Provide the (x, y) coordinate of the cell's center where the given text is located.  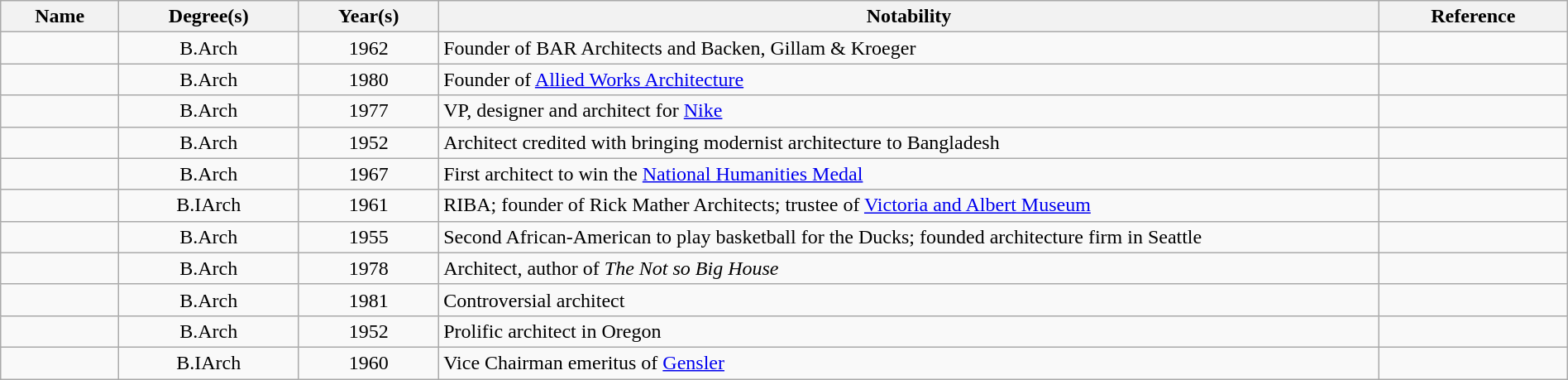
Controversial architect (910, 300)
1977 (369, 111)
Architect credited with bringing modernist architecture to Bangladesh (910, 142)
Notability (910, 17)
VP, designer and architect for Nike (910, 111)
1955 (369, 237)
Reference (1473, 17)
1980 (369, 79)
1961 (369, 205)
Second African-American to play basketball for the Ducks; founded architecture firm in Seattle (910, 237)
First architect to win the National Humanities Medal (910, 174)
Name (60, 17)
1981 (369, 300)
Architect, author of The Not so Big House (910, 268)
1978 (369, 268)
1960 (369, 363)
Founder of Allied Works Architecture (910, 79)
Vice Chairman emeritus of Gensler (910, 363)
Founder of BAR Architects and Backen, Gillam & Kroeger (910, 48)
Prolific architect in Oregon (910, 331)
RIBA; founder of Rick Mather Architects; trustee of Victoria and Albert Museum (910, 205)
1962 (369, 48)
1967 (369, 174)
Degree(s) (208, 17)
Year(s) (369, 17)
